For the text-containing cell, return its midpoint in (x, y) coordinate format. 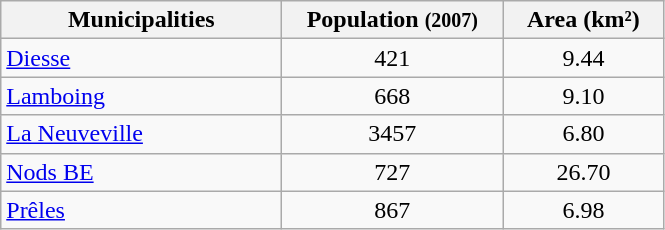
727 (392, 172)
26.70 (584, 172)
9.10 (584, 96)
Area (km²) (584, 20)
Nods BE (142, 172)
9.44 (584, 58)
Population (2007) (392, 20)
668 (392, 96)
421 (392, 58)
3457 (392, 134)
6.98 (584, 210)
Prêles (142, 210)
Diesse (142, 58)
Lamboing (142, 96)
Municipalities (142, 20)
867 (392, 210)
6.80 (584, 134)
La Neuveville (142, 134)
